From the cell containing the given text, extract its center point as [X, Y] coordinate. 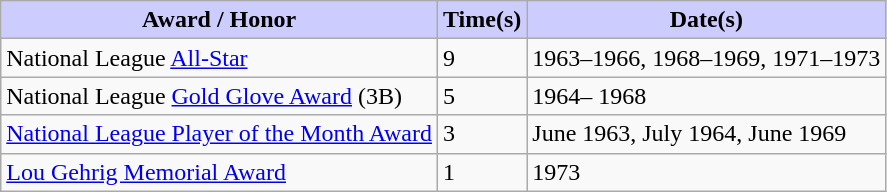
Time(s) [482, 20]
3 [482, 134]
1 [482, 172]
Award / Honor [220, 20]
1963–1966, 1968–1969, 1971–1973 [706, 58]
June 1963, July 1964, June 1969 [706, 134]
Lou Gehrig Memorial Award [220, 172]
1973 [706, 172]
Date(s) [706, 20]
1964– 1968 [706, 96]
National League Player of the Month Award [220, 134]
National League Gold Glove Award (3B) [220, 96]
5 [482, 96]
9 [482, 58]
National League All-Star [220, 58]
